Determine the [x, y] coordinate at the center of the cell enclosing the given text.  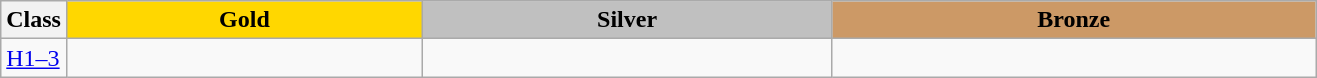
Bronze [1074, 20]
Silver [626, 20]
Class [34, 20]
H1–3 [34, 58]
Gold [244, 20]
